Return the (x, y) coordinate for the center point of the cell that contains the specified text.  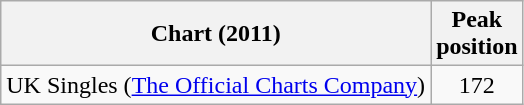
Peakposition (477, 34)
UK Singles (The Official Charts Company) (216, 85)
172 (477, 85)
Chart (2011) (216, 34)
